Return (X, Y) of the center of cell containing provided text 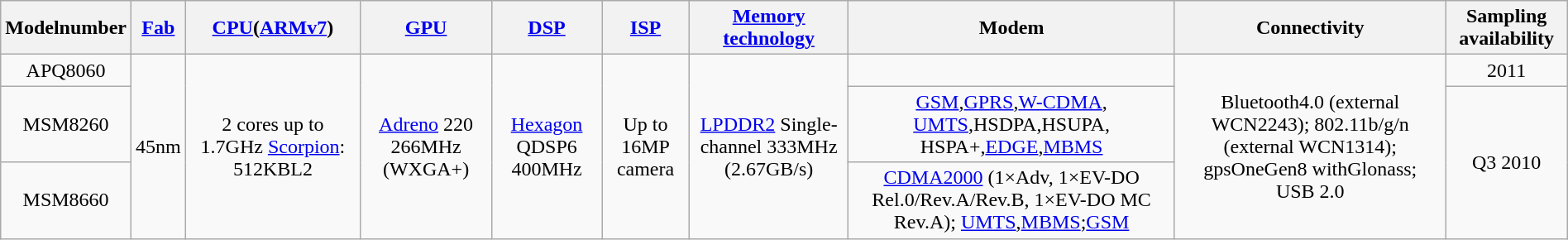
LPDDR2 Single- channel 333MHz (2.67GB/s) (769, 146)
APQ8060 (66, 70)
MSM8660 (66, 200)
2011 (1507, 70)
Bluetooth4.0 (external WCN2243); 802.11b/g/n (external WCN1314); gpsOneGen8 withGlonass; USB 2.0 (1310, 146)
CDMA2000 (1×Adv, 1×EV-DO Rel.0/Rev.A/Rev.B, 1×EV-DO MC Rev.A); UMTS,MBMS;GSM (1012, 200)
Adreno 220 266MHz (WXGA+) (427, 146)
GPU (427, 28)
Memory technology (769, 28)
2 cores up to 1.7GHz Scorpion: 512KBL2 (273, 146)
Sampling availability (1507, 28)
Q3 2010 (1507, 162)
Connectivity (1310, 28)
DSP (547, 28)
Modelnumber (66, 28)
Modem (1012, 28)
GSM,GPRS,W-CDMA, UMTS,HSDPA,HSUPA, HSPA+,EDGE,MBMS (1012, 124)
ISP (646, 28)
45nm (158, 146)
MSM8260 (66, 124)
Fab (158, 28)
CPU(ARMv7) (273, 28)
Hexagon QDSP6 400MHz (547, 146)
Up to 16MP camera (646, 146)
